Provide the (x, y) coordinate of the cell's center where the given text is located.  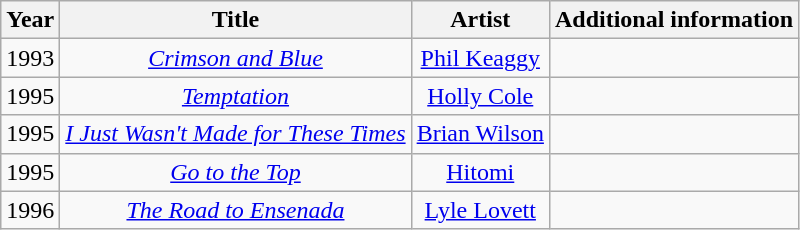
Phil Keaggy (480, 58)
Crimson and Blue (236, 58)
Year (30, 20)
Holly Cole (480, 96)
The Road to Ensenada (236, 210)
Temptation (236, 96)
Hitomi (480, 172)
1993 (30, 58)
Go to the Top (236, 172)
Additional information (674, 20)
1996 (30, 210)
Artist (480, 20)
Lyle Lovett (480, 210)
I Just Wasn't Made for These Times (236, 134)
Brian Wilson (480, 134)
Title (236, 20)
